Locate the cell with the specified text and output its [X, Y] center coordinate. 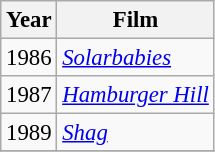
Film [136, 20]
1986 [29, 58]
Shag [136, 133]
Hamburger Hill [136, 95]
1987 [29, 95]
Solarbabies [136, 58]
1989 [29, 133]
Year [29, 20]
